Scan for the cell matching the given text and deliver its [x, y] coordinate at center. 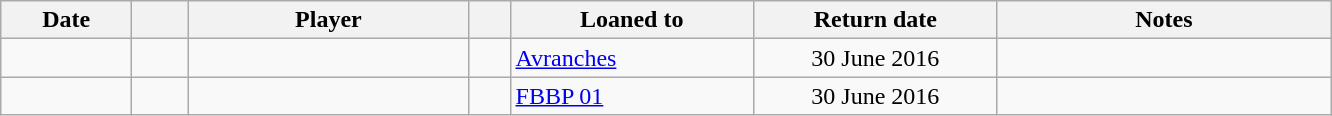
Avranches [632, 58]
Return date [876, 20]
Notes [1164, 20]
Loaned to [632, 20]
FBBP 01 [632, 96]
Date [66, 20]
Player [328, 20]
